Determine the [x, y] coordinate at the center of the cell enclosing the given text.  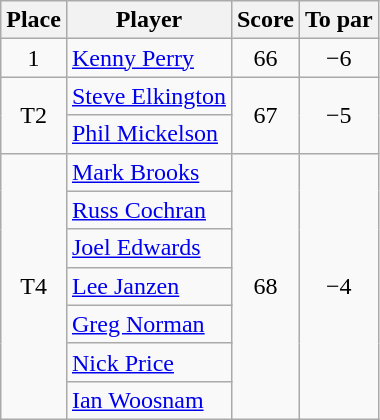
68 [265, 286]
T2 [34, 115]
Phil Mickelson [148, 134]
To par [338, 20]
Kenny Perry [148, 58]
T4 [34, 286]
Score [265, 20]
Ian Woosnam [148, 400]
Player [148, 20]
67 [265, 115]
Nick Price [148, 362]
Lee Janzen [148, 286]
Place [34, 20]
−4 [338, 286]
Joel Edwards [148, 248]
Mark Brooks [148, 172]
1 [34, 58]
66 [265, 58]
Russ Cochran [148, 210]
Greg Norman [148, 324]
Steve Elkington [148, 96]
−5 [338, 115]
−6 [338, 58]
